Search for the cell housing the specified text and yield its [x, y] center coordinate. 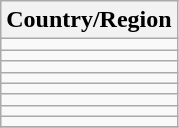
Country/Region [89, 20]
